Extract the [x, y] coordinate from the center of the cell holding the provided text.  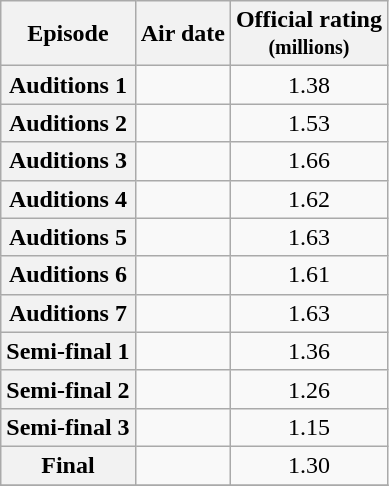
1.26 [308, 389]
Semi-final 1 [68, 351]
Auditions 7 [68, 313]
Air date [182, 34]
Auditions 1 [68, 85]
Auditions 3 [68, 161]
Official rating(millions) [308, 34]
Semi-final 2 [68, 389]
Episode [68, 34]
1.62 [308, 199]
1.53 [308, 123]
Semi-final 3 [68, 427]
Auditions 5 [68, 237]
Auditions 4 [68, 199]
1.30 [308, 465]
1.15 [308, 427]
1.66 [308, 161]
Auditions 6 [68, 275]
Final [68, 465]
1.38 [308, 85]
1.61 [308, 275]
Auditions 2 [68, 123]
1.36 [308, 351]
